Pinpoint the cell where the given text exists, returning its [X, Y] midpoint coordinate. 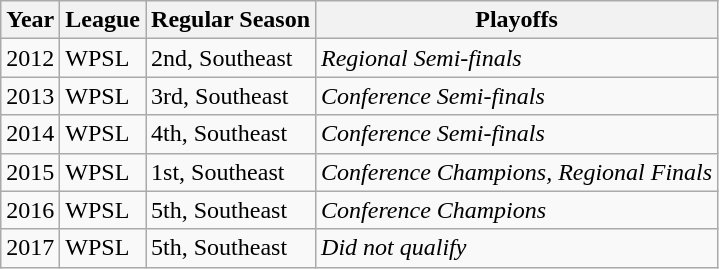
4th, Southeast [231, 134]
Conference Champions, Regional Finals [517, 172]
2015 [30, 172]
Conference Champions [517, 210]
2012 [30, 58]
League [103, 20]
2017 [30, 248]
2014 [30, 134]
Year [30, 20]
Playoffs [517, 20]
2013 [30, 96]
Regular Season [231, 20]
Regional Semi-finals [517, 58]
2nd, Southeast [231, 58]
2016 [30, 210]
3rd, Southeast [231, 96]
1st, Southeast [231, 172]
Did not qualify [517, 248]
